Provide the [x, y] coordinate of the cell's center where the given text is located.  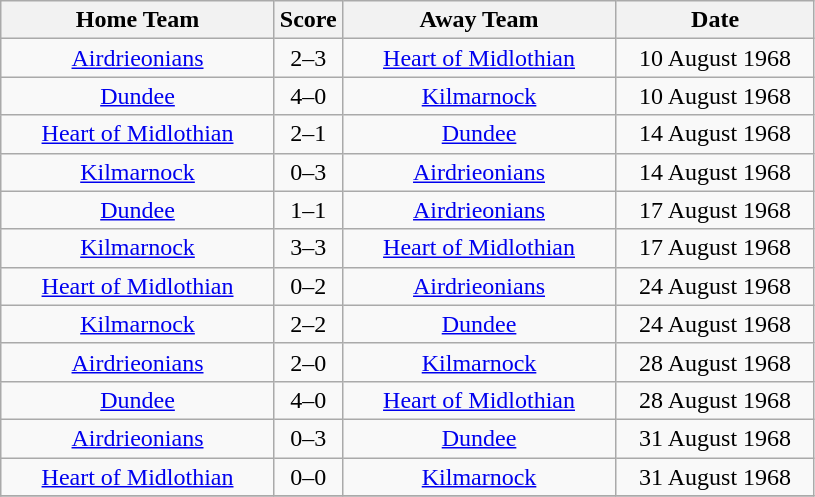
2–2 [308, 324]
2–1 [308, 134]
3–3 [308, 248]
2–0 [308, 362]
0–0 [308, 477]
2–3 [308, 58]
Date [716, 20]
Score [308, 20]
Home Team [138, 20]
Away Team [479, 20]
0–2 [308, 286]
1–1 [308, 210]
